Return [x, y] of the center of cell containing provided text 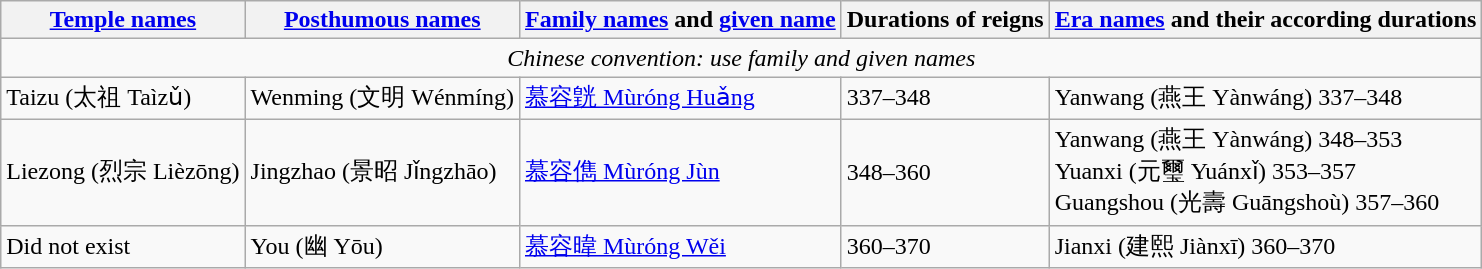
337–348 [945, 98]
Chinese convention: use family and given names [742, 58]
慕容暐 Mùróng Wěi [680, 246]
Taizu (太祖 Taìzǔ) [123, 98]
360–370 [945, 246]
Family names and given name [680, 20]
You (幽 Yōu) [382, 246]
348–360 [945, 172]
Durations of reigns [945, 20]
Yanwang (燕王 Yànwáng) 337–348 [1266, 98]
Jingzhao (景昭 Jǐngzhāo) [382, 172]
慕容儁 Mùróng Jùn [680, 172]
Jianxi (建熙 Jiànxī) 360–370 [1266, 246]
Posthumous names [382, 20]
Temple names [123, 20]
Did not exist [123, 246]
Yanwang (燕王 Yànwáng) 348–353Yuanxi (元璽 Yuánxǐ) 353–357Guangshou (光壽 Guāngshoù) 357–360 [1266, 172]
Era names and their according durations [1266, 20]
Wenming (文明 Wénmíng) [382, 98]
慕容皝 Mùróng Huǎng [680, 98]
Liezong (烈宗 Lièzōng) [123, 172]
